Locate the cell with the specified text and output its (X, Y) center coordinate. 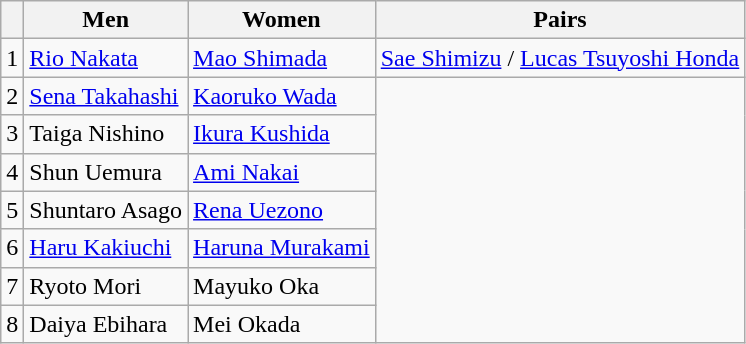
Rio Nakata (106, 58)
Taiga Nishino (106, 134)
Shuntaro Asago (106, 210)
Daiya Ebihara (106, 324)
2 (12, 96)
Sae Shimizu / Lucas Tsuyoshi Honda (560, 58)
5 (12, 210)
Rena Uezono (282, 210)
Ryoto Mori (106, 286)
Ikura Kushida (282, 134)
Mei Okada (282, 324)
Mao Shimada (282, 58)
4 (12, 172)
Haruna Murakami (282, 248)
Shun Uemura (106, 172)
Pairs (560, 20)
Mayuko Oka (282, 286)
Kaoruko Wada (282, 96)
Men (106, 20)
8 (12, 324)
6 (12, 248)
1 (12, 58)
Ami Nakai (282, 172)
Women (282, 20)
3 (12, 134)
Haru Kakiuchi (106, 248)
Sena Takahashi (106, 96)
7 (12, 286)
